Pinpoint the cell where the given text exists, returning its (x, y) midpoint coordinate. 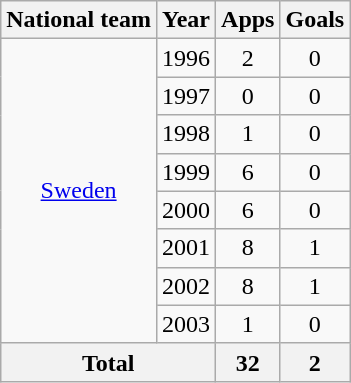
1998 (186, 134)
Apps (248, 20)
2001 (186, 248)
Goals (315, 20)
Total (108, 362)
National team (79, 20)
1996 (186, 58)
2002 (186, 286)
2000 (186, 210)
32 (248, 362)
1997 (186, 96)
2003 (186, 324)
1999 (186, 172)
Year (186, 20)
Sweden (79, 191)
